Determine the (x, y) coordinate at the center of the cell enclosing the given text.  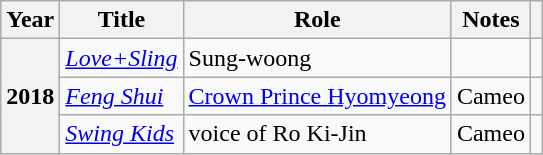
Feng Shui (122, 96)
Love+Sling (122, 58)
Crown Prince Hyomyeong (317, 96)
Swing Kids (122, 134)
Role (317, 20)
voice of Ro Ki-Jin (317, 134)
Year (30, 20)
Sung-woong (317, 58)
Notes (490, 20)
2018 (30, 96)
Title (122, 20)
